Output the [X, Y] coordinate of the center of the cell containing the given text.  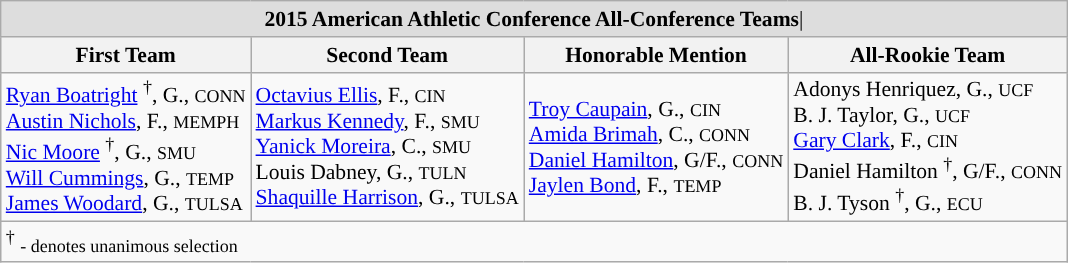
Ryan Boatright †, G., CONNAustin Nichols, F., MEMPHNic Moore †, G., SMUWill Cummings, G., TEMPJames Woodard, G., TULSA [126, 146]
2015 American Athletic Conference All-Conference Teams| [534, 19]
Second Team [388, 55]
Troy Caupain, G., CINAmida Brimah, C., CONNDaniel Hamilton, G/F., CONNJaylen Bond, F., TEMP [656, 146]
First Team [126, 55]
Adonys Henriquez, G., UCFB. J. Taylor, G., UCFGary Clark, F., CINDaniel Hamilton †, G/F., CONNB. J. Tyson †, G., ECU [928, 146]
Octavius Ellis, F., CINMarkus Kennedy, F., SMUYanick Moreira, C., SMULouis Dabney, G., TULNShaquille Harrison, G., TULSA [388, 146]
† - denotes unanimous selection [534, 242]
Honorable Mention [656, 55]
All-Rookie Team [928, 55]
